Provide the [x, y] coordinate of the cell's center where the given text is located.  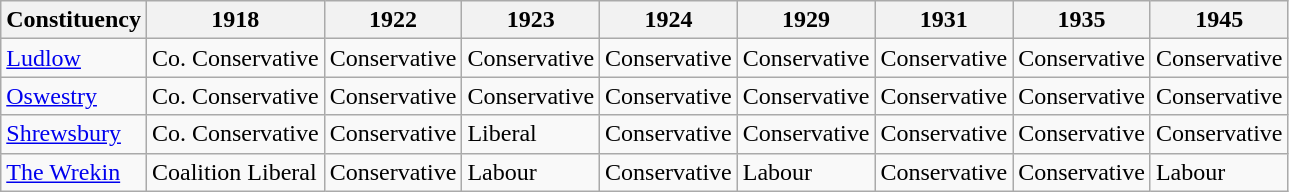
1924 [669, 20]
The Wrekin [74, 172]
1945 [1219, 20]
Constituency [74, 20]
1931 [944, 20]
Oswestry [74, 96]
Ludlow [74, 58]
1923 [531, 20]
1935 [1082, 20]
Liberal [531, 134]
1922 [393, 20]
Shrewsbury [74, 134]
Coalition Liberal [235, 172]
1929 [806, 20]
1918 [235, 20]
